Extract the [x, y] coordinate from the center of the cell holding the provided text.  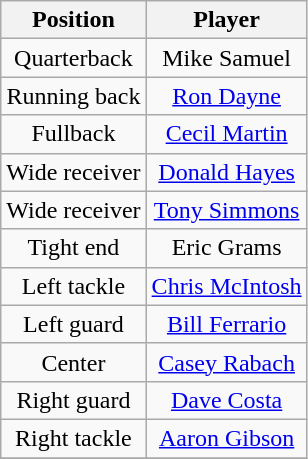
Cecil Martin [226, 134]
Center [74, 362]
Position [74, 20]
Right guard [74, 400]
Left guard [74, 324]
Chris McIntosh [226, 286]
Fullback [74, 134]
Tight end [74, 248]
Donald Hayes [226, 172]
Mike Samuel [226, 58]
Left tackle [74, 286]
Aaron Gibson [226, 438]
Bill Ferrario [226, 324]
Eric Grams [226, 248]
Ron Dayne [226, 96]
Tony Simmons [226, 210]
Quarterback [74, 58]
Dave Costa [226, 400]
Casey Rabach [226, 362]
Right tackle [74, 438]
Player [226, 20]
Running back [74, 96]
